Identify which cell holds the provided text, then report its [x, y] central coordinate. 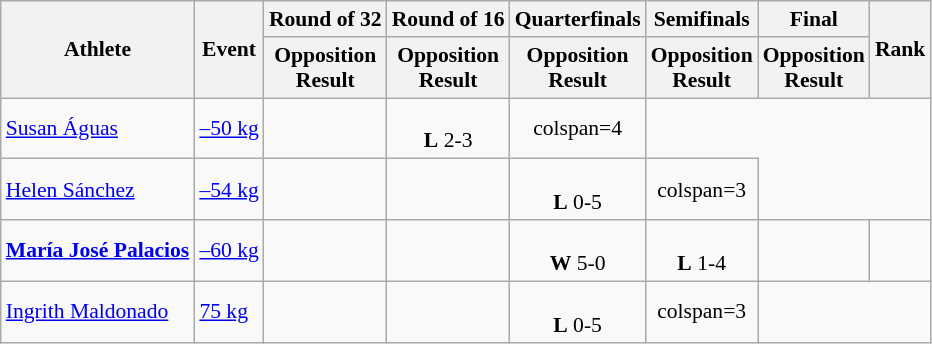
L 2-3 [448, 128]
–60 kg [228, 250]
Final [814, 19]
Rank [900, 50]
Event [228, 50]
María José Palacios [98, 250]
Athlete [98, 50]
colspan=4 [578, 128]
L 1-4 [702, 250]
Susan Águas [98, 128]
Ingrith Maldonado [98, 312]
Quarterfinals [578, 19]
Round of 32 [326, 19]
Semifinals [702, 19]
Round of 16 [448, 19]
–54 kg [228, 190]
–50 kg [228, 128]
Helen Sánchez [98, 190]
75 kg [228, 312]
W 5-0 [578, 250]
